Determine the [x, y] coordinate at the center of the cell enclosing the given text.  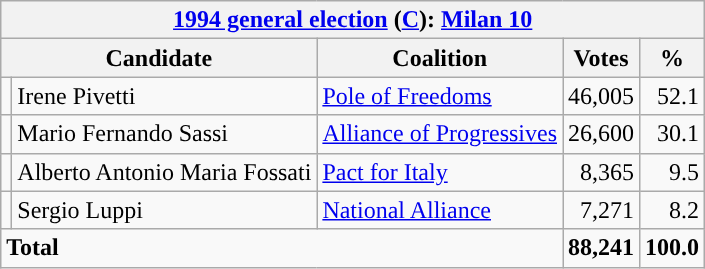
Candidate [159, 58]
Alliance of Progressives [440, 134]
Irene Pivetti [164, 96]
Votes [602, 58]
46,005 [602, 96]
7,271 [602, 210]
Coalition [440, 58]
8,365 [602, 172]
Mario Fernando Sassi [164, 134]
National Alliance [440, 210]
Total [282, 248]
% [672, 58]
8.2 [672, 210]
Alberto Antonio Maria Fossati [164, 172]
Pact for Italy [440, 172]
1994 general election (C): Milan 10 [353, 20]
26,600 [602, 134]
88,241 [602, 248]
Pole of Freedoms [440, 96]
52.1 [672, 96]
9.5 [672, 172]
100.0 [672, 248]
30.1 [672, 134]
Sergio Luppi [164, 210]
